Identify which cell holds the provided text, then report its (x, y) central coordinate. 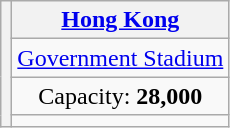
Hong Kong (120, 20)
Government Stadium (120, 58)
Capacity: 28,000 (120, 96)
